Output the [x, y] coordinate of the center of the cell containing the given text.  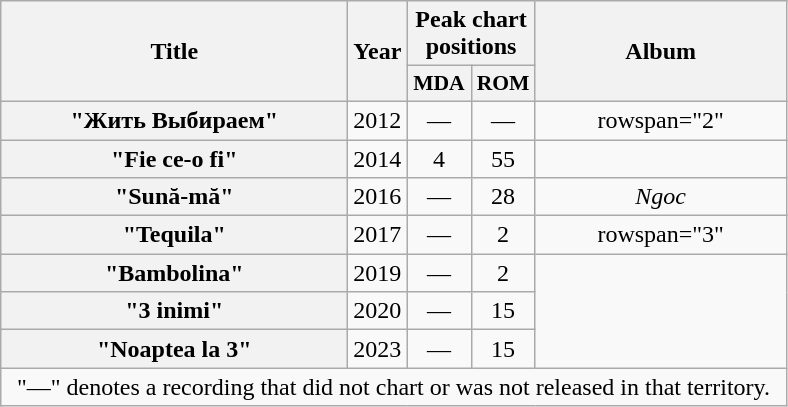
Title [174, 52]
2019 [378, 273]
"—" denotes a recording that did not chart or was not released in that territory. [394, 387]
"3 inimi" [174, 311]
ROM [503, 84]
2020 [378, 311]
"Sună-mă" [174, 197]
2014 [378, 159]
Peak chart positions [471, 34]
"Fie ce-o fi" [174, 159]
55 [503, 159]
Year [378, 52]
Album [660, 52]
2012 [378, 120]
Ngoc [660, 197]
rowspan="2" [660, 120]
"Tequila" [174, 235]
2023 [378, 349]
28 [503, 197]
MDA [439, 84]
rowspan="3" [660, 235]
"Bambolina" [174, 273]
2017 [378, 235]
"Noaptea la 3" [174, 349]
2016 [378, 197]
4 [439, 159]
"Жить Выбираем" [174, 120]
